Extract the [X, Y] coordinate from the center of the cell holding the provided text.  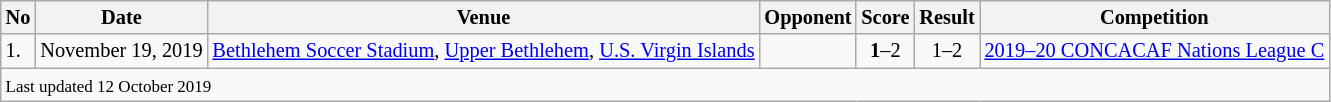
November 19, 2019 [121, 51]
No [18, 17]
Result [946, 17]
Date [121, 17]
Competition [1155, 17]
Opponent [808, 17]
Last updated 12 October 2019 [665, 85]
2019–20 CONCACAF Nations League C [1155, 51]
Score [885, 17]
Bethlehem Soccer Stadium, Upper Bethlehem, U.S. Virgin Islands [484, 51]
Venue [484, 17]
1. [18, 51]
